Locate the cell with the specified text and output its [x, y] center coordinate. 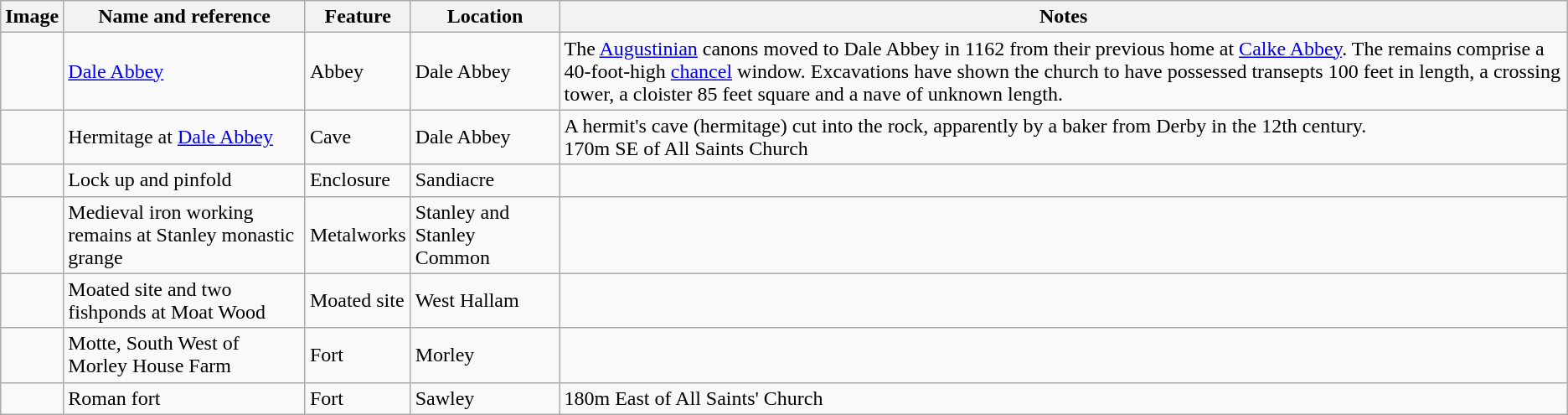
Stanley and Stanley Common [485, 235]
Location [485, 17]
Moated site [358, 300]
Moated site and two fishponds at Moat Wood [184, 300]
West Hallam [485, 300]
Hermitage at Dale Abbey [184, 137]
Medieval iron working remains at Stanley monastic grange [184, 235]
Sandiacre [485, 180]
Cave [358, 137]
Name and reference [184, 17]
Abbey [358, 71]
A hermit's cave (hermitage) cut into the rock, apparently by a baker from Derby in the 12th century.170m SE of All Saints Church [1064, 137]
180m East of All Saints' Church [1064, 398]
Lock up and pinfold [184, 180]
Metalworks [358, 235]
Image [32, 17]
Motte, South West of Morley House Farm [184, 355]
Feature [358, 17]
Notes [1064, 17]
Morley [485, 355]
Roman fort [184, 398]
Sawley [485, 398]
Enclosure [358, 180]
